Locate the cell with the specified text and output its [x, y] center coordinate. 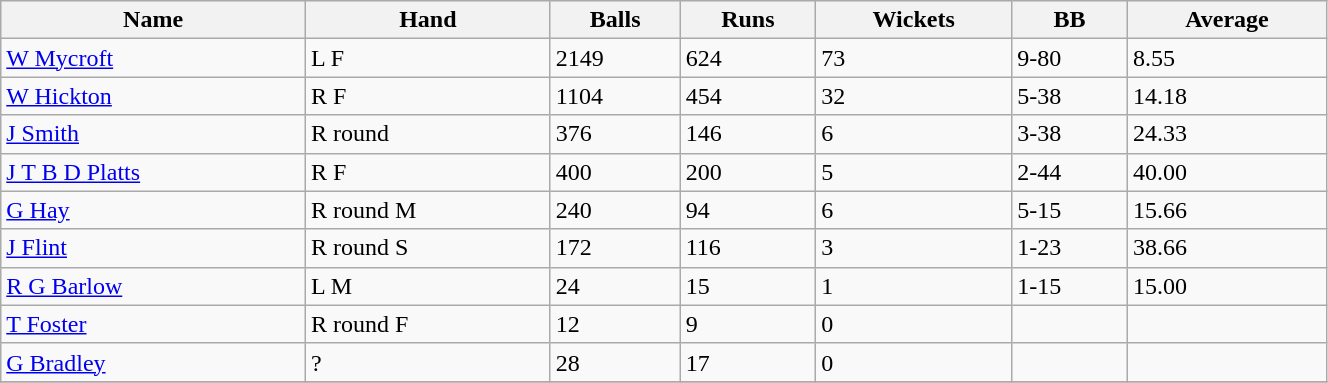
Average [1228, 20]
172 [615, 248]
R round F [428, 324]
5 [914, 172]
2149 [615, 58]
R round M [428, 210]
400 [615, 172]
73 [914, 58]
BB [1070, 20]
Name [154, 20]
15 [748, 286]
376 [615, 134]
Runs [748, 20]
9-80 [1070, 58]
9 [748, 324]
G Hay [154, 210]
5-15 [1070, 210]
2-44 [1070, 172]
R G Barlow [154, 286]
J T B D Platts [154, 172]
3 [914, 248]
1 [914, 286]
1-23 [1070, 248]
200 [748, 172]
146 [748, 134]
T Foster [154, 324]
240 [615, 210]
3-38 [1070, 134]
5-38 [1070, 96]
38.66 [1228, 248]
14.18 [1228, 96]
L M [428, 286]
32 [914, 96]
24 [615, 286]
J Smith [154, 134]
W Hickton [154, 96]
G Bradley [154, 362]
J Flint [154, 248]
17 [748, 362]
Balls [615, 20]
40.00 [1228, 172]
15.00 [1228, 286]
94 [748, 210]
15.66 [1228, 210]
R round [428, 134]
Hand [428, 20]
W Mycroft [154, 58]
454 [748, 96]
Wickets [914, 20]
624 [748, 58]
28 [615, 362]
116 [748, 248]
? [428, 362]
12 [615, 324]
R round S [428, 248]
L F [428, 58]
1-15 [1070, 286]
24.33 [1228, 134]
1104 [615, 96]
8.55 [1228, 58]
